For the text-containing cell, return its midpoint in (X, Y) coordinate format. 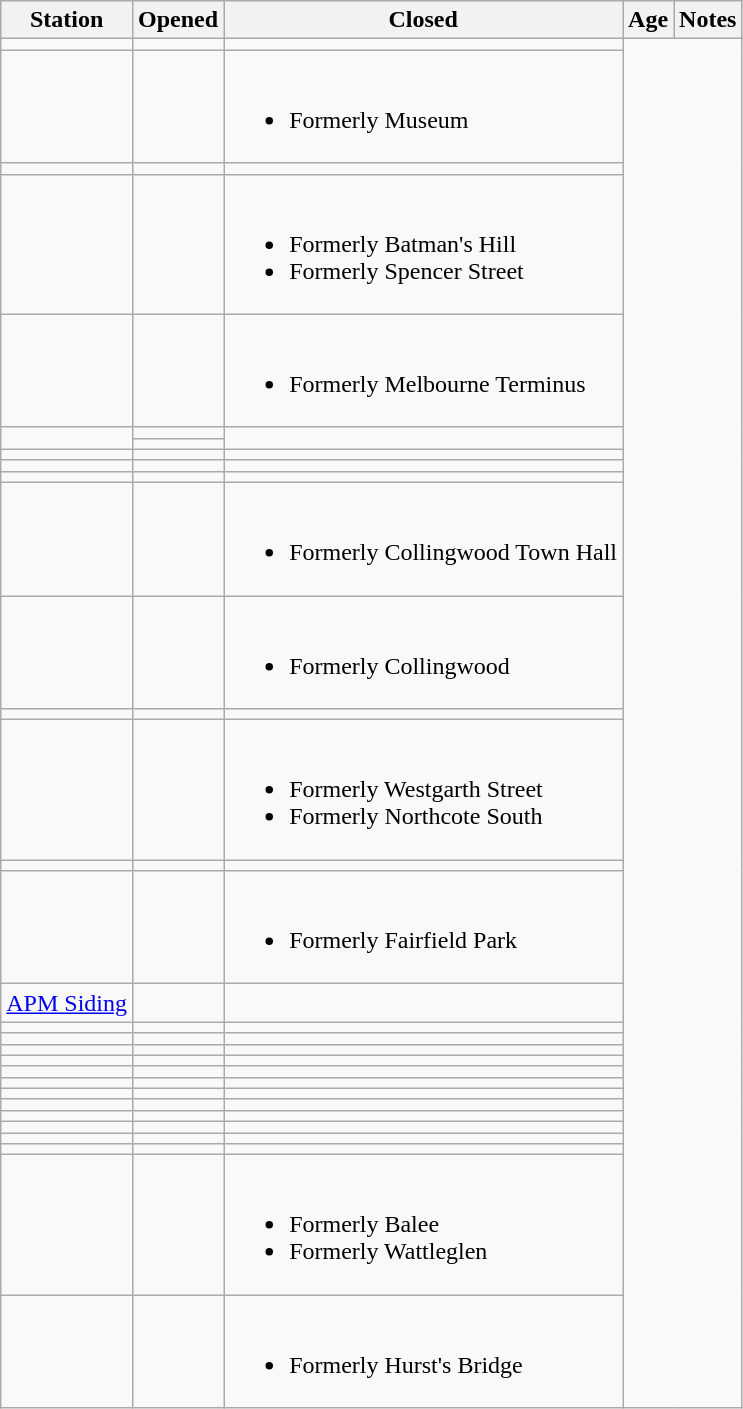
Formerly BaleeFormerly Wattleglen (424, 1225)
Notes (708, 20)
Formerly Fairfield Park (424, 928)
Opened (178, 20)
Formerly Batman's HillFormerly Spencer Street (424, 244)
Formerly Collingwood Town Hall (424, 538)
Formerly Hurst's Bridge (424, 1352)
Age (648, 20)
Formerly Museum (424, 106)
Closed (424, 20)
Station (67, 20)
APM Siding (67, 1003)
Formerly Collingwood (424, 652)
Formerly Melbourne Terminus (424, 370)
Formerly Westgarth StreetFormerly Northcote South (424, 790)
